Find where the given text appears and provide that cell's center as (x, y) coordinate. 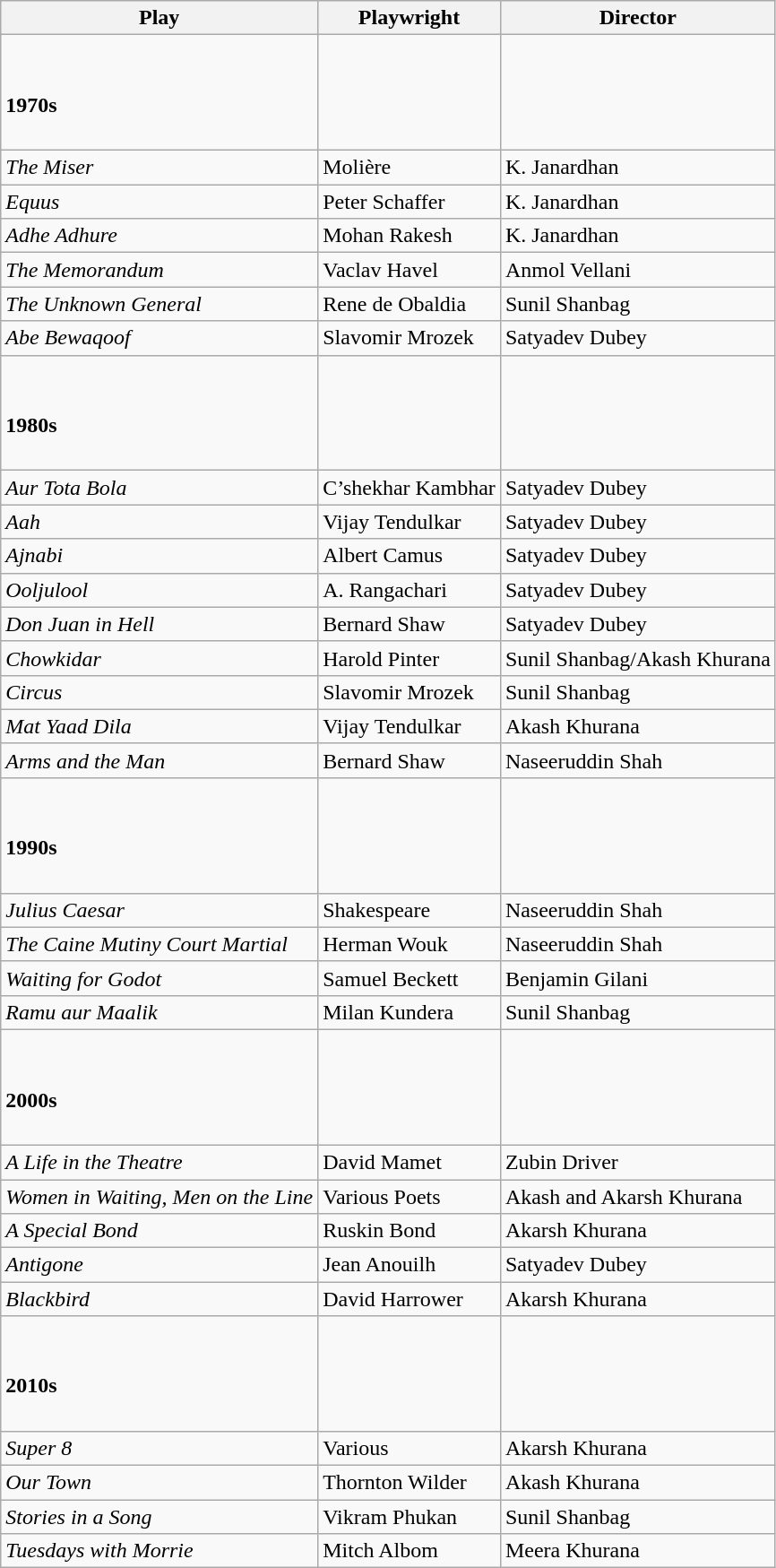
The Miser (160, 168)
Equus (160, 202)
David Harrower (410, 1299)
Aah (160, 522)
Jean Anouilh (410, 1265)
Antigone (160, 1265)
Adhe Adhure (160, 236)
Ramu aur Maalik (160, 1013)
1970s (160, 93)
Various Poets (410, 1197)
Julius Caesar (160, 910)
2000s (160, 1088)
Circus (160, 692)
Various (410, 1449)
Milan Kundera (410, 1013)
Our Town (160, 1483)
Zubin Driver (638, 1162)
Play (160, 18)
A. Rangachari (410, 590)
Albert Camus (410, 556)
Mohan Rakesh (410, 236)
Ajnabi (160, 556)
Peter Schaffer (410, 202)
Chowkidar (160, 658)
Ruskin Bond (410, 1231)
Arms and the Man (160, 760)
The Memorandum (160, 270)
Mitch Albom (410, 1551)
Shakespeare (410, 910)
Rene de Obaldia (410, 304)
Director (638, 18)
Aur Tota Bola (160, 488)
C’shekhar Kambhar (410, 488)
Molière (410, 168)
The Caine Mutiny Court Martial (160, 944)
David Mamet (410, 1162)
Sunil Shanbag/Akash Khurana (638, 658)
Abe Bewaqoof (160, 338)
Don Juan in Hell (160, 624)
Ooljulool (160, 590)
Vaclav Havel (410, 270)
Vikram Phukan (410, 1517)
Blackbird (160, 1299)
Women in Waiting, Men on the Line (160, 1197)
Benjamin Gilani (638, 978)
Meera Khurana (638, 1551)
Herman Wouk (410, 944)
1990s (160, 836)
Mat Yaad Dila (160, 726)
Akash and Akarsh Khurana (638, 1197)
A Life in the Theatre (160, 1162)
Samuel Beckett (410, 978)
Tuesdays with Morrie (160, 1551)
Playwright (410, 18)
A Special Bond (160, 1231)
The Unknown General (160, 304)
Super 8 (160, 1449)
Waiting for Godot (160, 978)
Thornton Wilder (410, 1483)
Stories in a Song (160, 1517)
2010s (160, 1373)
1980s (160, 412)
Harold Pinter (410, 658)
Anmol Vellani (638, 270)
